Capture the cell that displays the provided text and extract its (x, y) central coordinate. 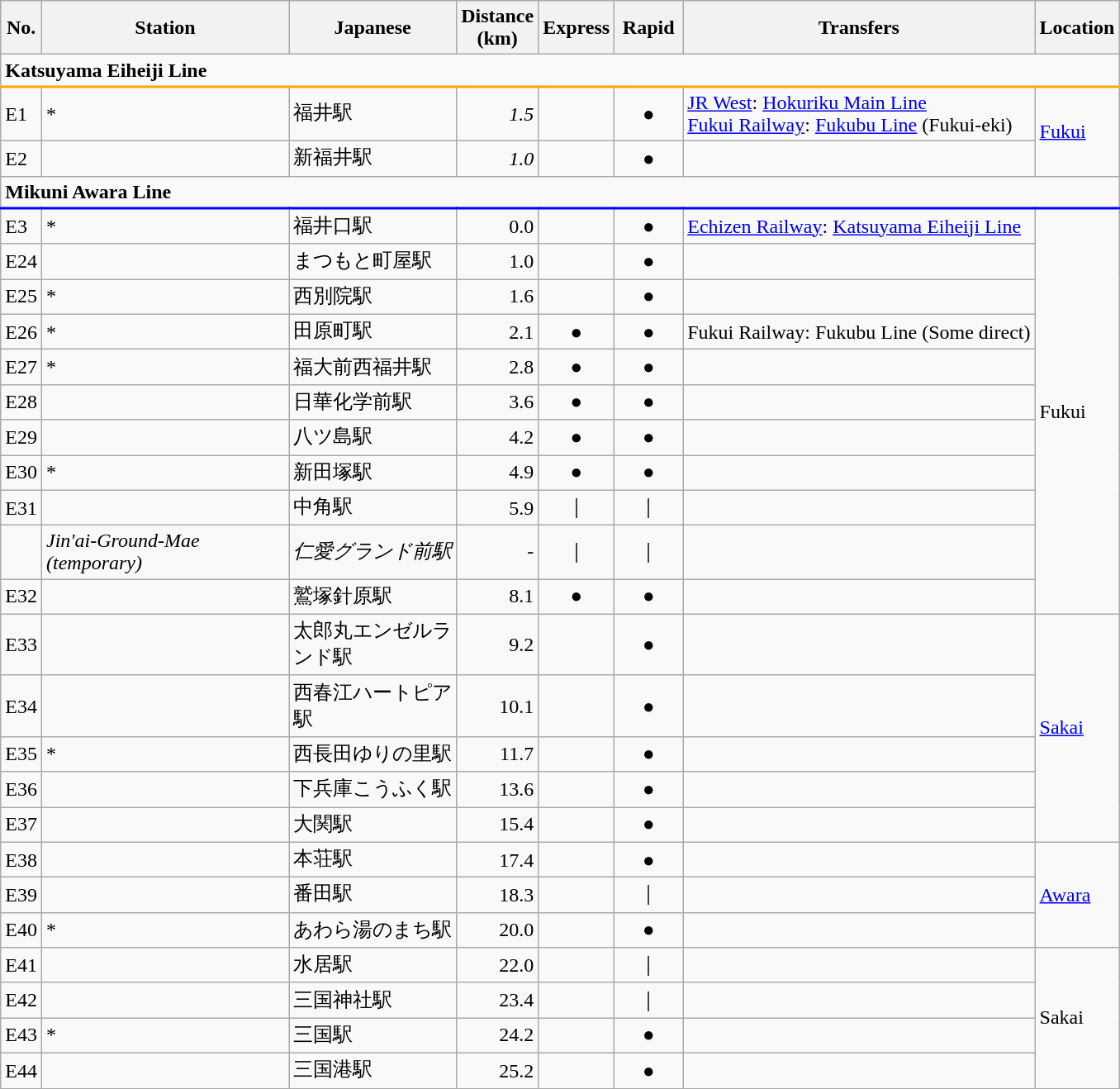
E34 (21, 706)
24.2 (497, 1036)
日華化学前駅 (373, 402)
E25 (21, 297)
Station (165, 28)
E41 (21, 965)
番田駅 (373, 896)
4.9 (497, 473)
E32 (21, 597)
まつもと町屋駅 (373, 261)
E31 (21, 507)
八ツ島駅 (373, 438)
No. (21, 28)
E30 (21, 473)
下兵庫こうふく駅 (373, 790)
4.2 (497, 438)
E44 (21, 1071)
JR West: Hokuriku Main LineFukui Railway: Fukubu Line (Fukui-eki) (859, 114)
新福井駅 (373, 159)
西春江ハートピア駅 (373, 706)
E3 (21, 226)
E37 (21, 825)
西長田ゆりの里駅 (373, 754)
E42 (21, 1000)
E1 (21, 114)
Japanese (373, 28)
水居駅 (373, 965)
0.0 (497, 226)
3.6 (497, 402)
5.9 (497, 507)
E35 (21, 754)
E43 (21, 1036)
E24 (21, 261)
- (497, 552)
E28 (21, 402)
太郎丸エンゼルランド駅 (373, 644)
鷲塚針原駅 (373, 597)
Express (577, 28)
17.4 (497, 859)
E39 (21, 896)
福大前西福井駅 (373, 367)
10.1 (497, 706)
E2 (21, 159)
23.4 (497, 1000)
8.1 (497, 597)
Katsuyama Eiheiji Line (560, 71)
西別院駅 (373, 297)
1.6 (497, 297)
1.5 (497, 114)
E40 (21, 930)
Jin'ai-Ground-Mae (temporary) (165, 552)
18.3 (497, 896)
2.8 (497, 367)
本荘駅 (373, 859)
三国港駅 (373, 1071)
仁愛グランド前駅 (373, 552)
三国駅 (373, 1036)
Location (1077, 28)
13.6 (497, 790)
あわら湯のまち駅 (373, 930)
三国神社駅 (373, 1000)
9.2 (497, 644)
25.2 (497, 1071)
Echizen Railway: Katsuyama Eiheiji Line (859, 226)
11.7 (497, 754)
E38 (21, 859)
Rapid (649, 28)
E29 (21, 438)
福井駅 (373, 114)
Transfers (859, 28)
Mikuni Awara Line (560, 192)
福井口駅 (373, 226)
22.0 (497, 965)
15.4 (497, 825)
田原町駅 (373, 332)
2.1 (497, 332)
E33 (21, 644)
新田塚駅 (373, 473)
E36 (21, 790)
Fukui Railway: Fukubu Line (Some direct) (859, 332)
20.0 (497, 930)
大関駅 (373, 825)
中角駅 (373, 507)
Distance (km) (497, 28)
E27 (21, 367)
Awara (1077, 895)
E26 (21, 332)
